Determine the [X, Y] coordinate at the center of the cell enclosing the given text.  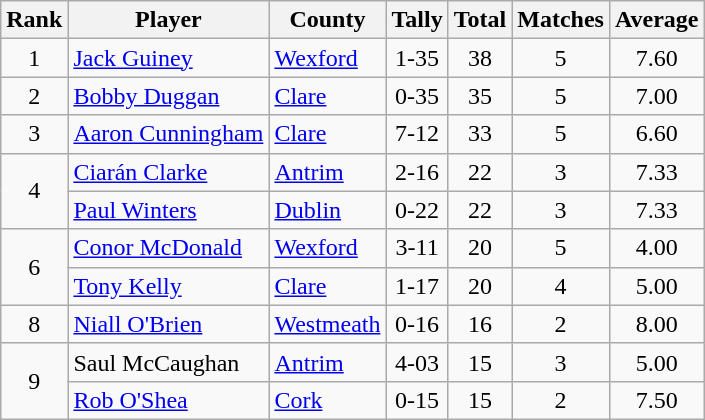
8 [34, 324]
35 [480, 96]
Saul McCaughan [168, 362]
1-35 [417, 58]
Westmeath [328, 324]
Player [168, 20]
1-17 [417, 286]
Niall O'Brien [168, 324]
Average [656, 20]
Total [480, 20]
2-16 [417, 172]
Rank [34, 20]
9 [34, 381]
County [328, 20]
Rob O'Shea [168, 400]
38 [480, 58]
6.60 [656, 134]
Matches [561, 20]
7-12 [417, 134]
Conor McDonald [168, 248]
0-22 [417, 210]
0-15 [417, 400]
16 [480, 324]
Bobby Duggan [168, 96]
6 [34, 267]
Dublin [328, 210]
4.00 [656, 248]
Paul Winters [168, 210]
0-16 [417, 324]
Jack Guiney [168, 58]
7.50 [656, 400]
0-35 [417, 96]
Tally [417, 20]
8.00 [656, 324]
3-11 [417, 248]
Ciarán Clarke [168, 172]
Aaron Cunningham [168, 134]
7.60 [656, 58]
Tony Kelly [168, 286]
Cork [328, 400]
7.00 [656, 96]
33 [480, 134]
4-03 [417, 362]
1 [34, 58]
